Detect which cell encompasses the target text, then output its (x, y) center coordinate. 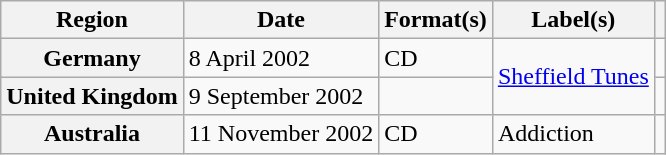
Australia (92, 134)
Region (92, 20)
Label(s) (573, 20)
8 April 2002 (280, 58)
9 September 2002 (280, 96)
Germany (92, 58)
Sheffield Tunes (573, 77)
Format(s) (436, 20)
Date (280, 20)
11 November 2002 (280, 134)
United Kingdom (92, 96)
Addiction (573, 134)
